Locate the cell with the specified text and output its (x, y) center coordinate. 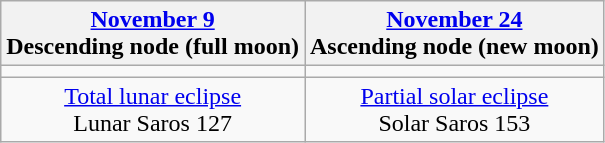
November 9Descending node (full moon) (153, 34)
Total lunar eclipseLunar Saros 127 (153, 110)
November 24Ascending node (new moon) (454, 34)
Partial solar eclipseSolar Saros 153 (454, 110)
